Detect which cell encompasses the target text, then output its (X, Y) center coordinate. 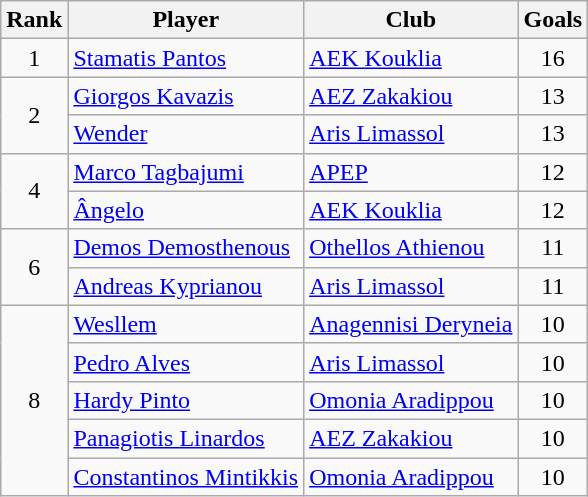
Goals (553, 20)
Marco Tagbajumi (186, 172)
Ângelo (186, 210)
Demos Demosthenous (186, 248)
Othellos Athienou (411, 248)
2 (34, 115)
Hardy Pinto (186, 400)
1 (34, 58)
Anagennisi Deryneia (411, 324)
16 (553, 58)
Wender (186, 134)
Giorgos Kavazis (186, 96)
APEP (411, 172)
8 (34, 400)
Panagiotis Linardos (186, 438)
Club (411, 20)
Constantinos Mintikkis (186, 477)
6 (34, 267)
Rank (34, 20)
Pedro Alves (186, 362)
Wesllem (186, 324)
Andreas Kyprianou (186, 286)
4 (34, 191)
Player (186, 20)
Stamatis Pantos (186, 58)
